Locate the cell with the specified text and output its (x, y) center coordinate. 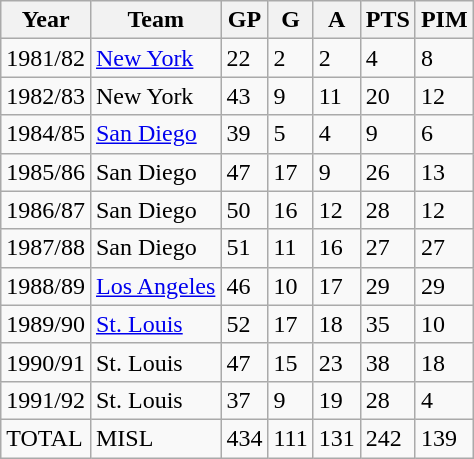
GP (244, 20)
G (290, 20)
1985/86 (46, 172)
434 (244, 438)
1989/90 (46, 324)
5 (290, 134)
1984/85 (46, 134)
13 (444, 172)
6 (444, 134)
1981/82 (46, 58)
MISL (155, 438)
35 (388, 324)
46 (244, 286)
1990/91 (46, 362)
39 (244, 134)
131 (336, 438)
22 (244, 58)
242 (388, 438)
52 (244, 324)
37 (244, 400)
23 (336, 362)
43 (244, 96)
PIM (444, 20)
15 (290, 362)
1982/83 (46, 96)
26 (388, 172)
A (336, 20)
Team (155, 20)
Year (46, 20)
50 (244, 210)
139 (444, 438)
51 (244, 248)
1987/88 (46, 248)
1988/89 (46, 286)
38 (388, 362)
Los Angeles (155, 286)
8 (444, 58)
1986/87 (46, 210)
19 (336, 400)
PTS (388, 20)
111 (290, 438)
20 (388, 96)
1991/92 (46, 400)
TOTAL (46, 438)
